Extract the [X, Y] coordinate from the center of the cell holding the provided text.  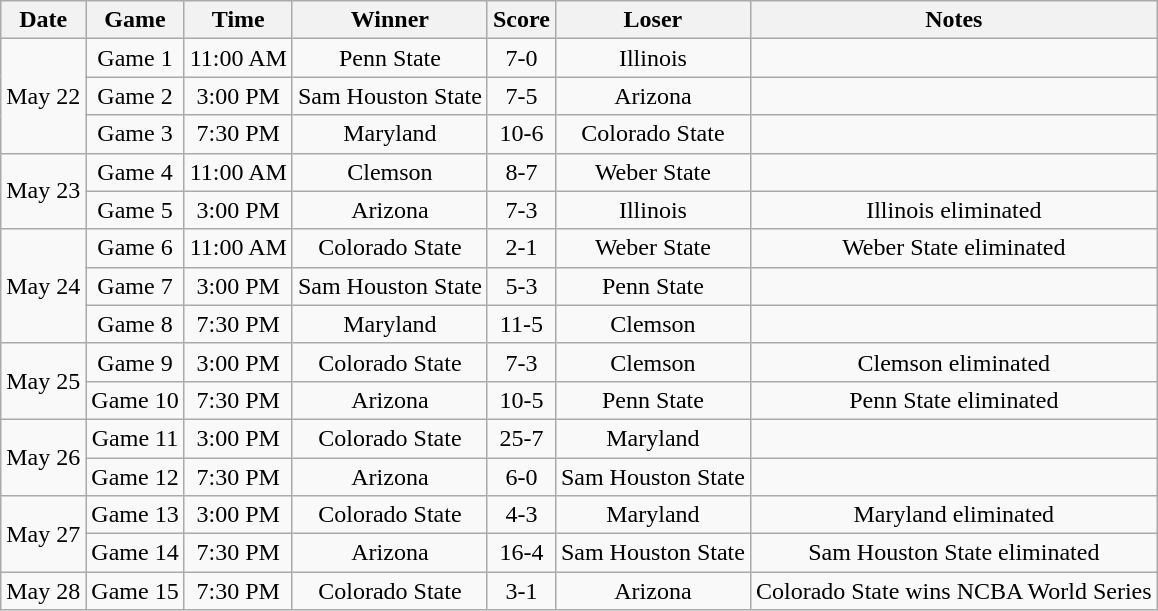
May 27 [44, 534]
Game 3 [135, 134]
May 26 [44, 457]
Game 2 [135, 96]
Time [238, 20]
Game [135, 20]
May 28 [44, 591]
7-5 [521, 96]
Score [521, 20]
Loser [652, 20]
Clemson eliminated [954, 362]
May 23 [44, 191]
Game 4 [135, 172]
3-1 [521, 591]
Game 12 [135, 477]
Game 6 [135, 248]
Illinois eliminated [954, 210]
Weber State eliminated [954, 248]
Notes [954, 20]
Game 13 [135, 515]
Game 11 [135, 438]
8-7 [521, 172]
Sam Houston State eliminated [954, 553]
2-1 [521, 248]
Penn State eliminated [954, 400]
10-5 [521, 400]
Game 1 [135, 58]
Game 9 [135, 362]
May 25 [44, 381]
Maryland eliminated [954, 515]
7-0 [521, 58]
Game 7 [135, 286]
Game 5 [135, 210]
5-3 [521, 286]
11-5 [521, 324]
Game 14 [135, 553]
Game 15 [135, 591]
4-3 [521, 515]
10-6 [521, 134]
Game 10 [135, 400]
May 24 [44, 286]
Date [44, 20]
Winner [390, 20]
6-0 [521, 477]
Game 8 [135, 324]
16-4 [521, 553]
25-7 [521, 438]
May 22 [44, 96]
Colorado State wins NCBA World Series [954, 591]
